Find where the given text appears and provide that cell's center as (X, Y) coordinate. 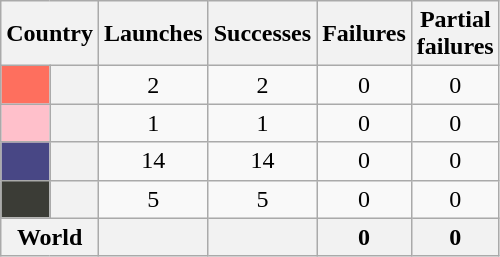
Country (50, 34)
Launches (153, 34)
Partial failures (455, 34)
Failures (364, 34)
World (50, 237)
Successes (262, 34)
